Extract the [X, Y] coordinate from the center of the cell holding the provided text.  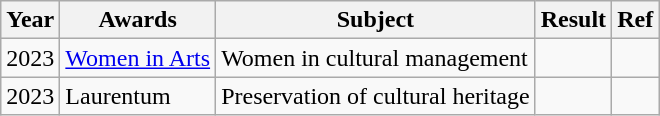
Laurentum [138, 96]
Women in Arts [138, 58]
Preservation of cultural heritage [376, 96]
Result [573, 20]
Year [30, 20]
Awards [138, 20]
Subject [376, 20]
Ref [636, 20]
Women in cultural management [376, 58]
